Extract the (x, y) coordinate from the center of the cell holding the provided text.  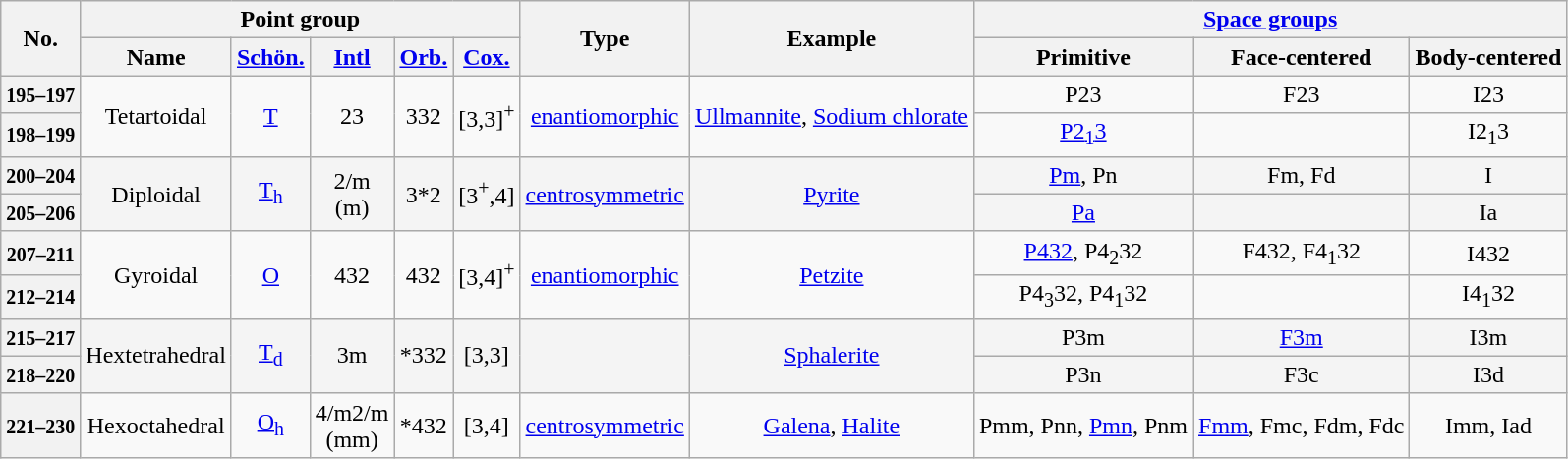
Schön. (270, 57)
Ia (1488, 212)
P432, P4232 (1083, 253)
Ullmannite, Sodium chlorate (832, 116)
[3,4]+ (487, 275)
Pm, Pn (1083, 175)
332 (424, 116)
P3n (1083, 374)
F23 (1302, 94)
Space groups (1270, 20)
[3,3] (487, 356)
I213 (1488, 135)
Hexoctahedral (156, 425)
Face-centered (1302, 57)
207–211 (41, 253)
Td (270, 356)
Pmm, Pnn, Pmn, Pnm (1083, 425)
Sphalerite (832, 356)
212–214 (41, 297)
2/m(m) (352, 194)
F432, F4132 (1302, 253)
Gyroidal (156, 275)
Example (832, 38)
Type (605, 38)
I4132 (1488, 297)
Oh (270, 425)
Diploidal (156, 194)
P213 (1083, 135)
T (270, 116)
221–230 (41, 425)
Petzite (832, 275)
Point group (301, 20)
195–197 (41, 94)
F3c (1302, 374)
I3d (1488, 374)
Th (270, 194)
*432 (424, 425)
*332 (424, 356)
[3+,4] (487, 194)
Name (156, 57)
4/m2/m(mm) (352, 425)
P4332, P4132 (1083, 297)
215–217 (41, 337)
Imm, Iad (1488, 425)
Fmm, Fmc, Fdm, Fdc (1302, 425)
Orb. (424, 57)
Pa (1083, 212)
198–199 (41, 135)
Intl (352, 57)
23 (352, 116)
3m (352, 356)
205–206 (41, 212)
F3m (1302, 337)
I432 (1488, 253)
Fm, Fd (1302, 175)
Galena, Halite (832, 425)
I3m (1488, 337)
200–204 (41, 175)
3*2 (424, 194)
Body-centered (1488, 57)
218–220 (41, 374)
Hextetrahedral (156, 356)
No. (41, 38)
[3,4] (487, 425)
P23 (1083, 94)
Primitive (1083, 57)
I (1488, 175)
P3m (1083, 337)
I23 (1488, 94)
[3,3]+ (487, 116)
O (270, 275)
Tetartoidal (156, 116)
Cox. (487, 57)
Pyrite (832, 194)
